Locate the cell with the specified text and output its (x, y) center coordinate. 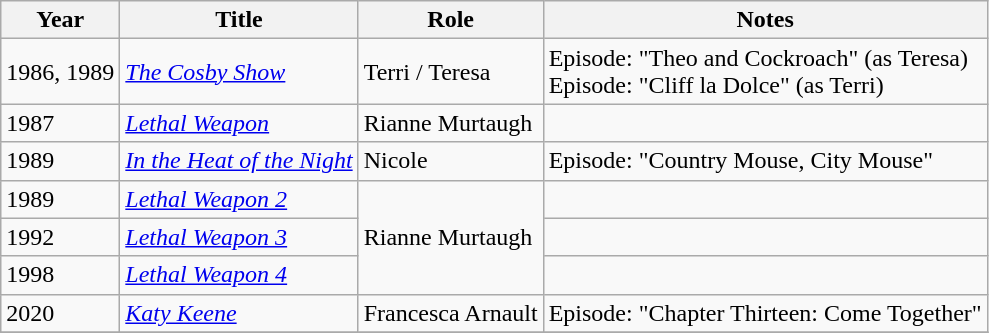
Nicole (450, 161)
Notes (765, 20)
Lethal Weapon 4 (239, 275)
1998 (60, 275)
Episode: "Country Mouse, City Mouse" (765, 161)
Title (239, 20)
1986, 1989 (60, 72)
The Cosby Show (239, 72)
Terri / Teresa (450, 72)
Katy Keene (239, 313)
1987 (60, 123)
Francesca Arnault (450, 313)
In the Heat of the Night (239, 161)
2020 (60, 313)
Year (60, 20)
Lethal Weapon (239, 123)
1992 (60, 237)
Lethal Weapon 2 (239, 199)
Lethal Weapon 3 (239, 237)
Episode: "Theo and Cockroach" (as Teresa)Episode: "Cliff la Dolce" (as Terri) (765, 72)
Role (450, 20)
Episode: "Chapter Thirteen: Come Together" (765, 313)
